Capture the cell that displays the provided text and extract its [x, y] central coordinate. 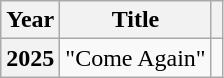
"Come Again" [136, 58]
Title [136, 20]
Year [30, 20]
2025 [30, 58]
